From the cell containing the given text, extract its center point as [X, Y] coordinate. 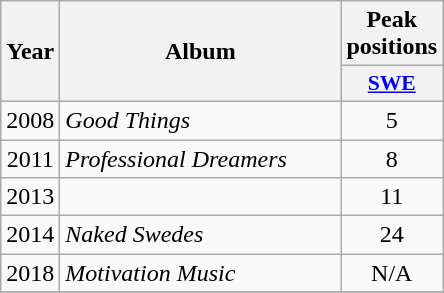
Naked Swedes [200, 235]
2018 [30, 273]
Professional Dreamers [200, 159]
N/A [392, 273]
Album [200, 52]
Year [30, 52]
Motivation Music [200, 273]
2014 [30, 235]
2011 [30, 159]
5 [392, 120]
SWE [392, 84]
2013 [30, 197]
8 [392, 159]
2008 [30, 120]
Good Things [200, 120]
11 [392, 197]
24 [392, 235]
Peak positions [392, 34]
